Determine the [X, Y] coordinate at the center of the cell enclosing the given text.  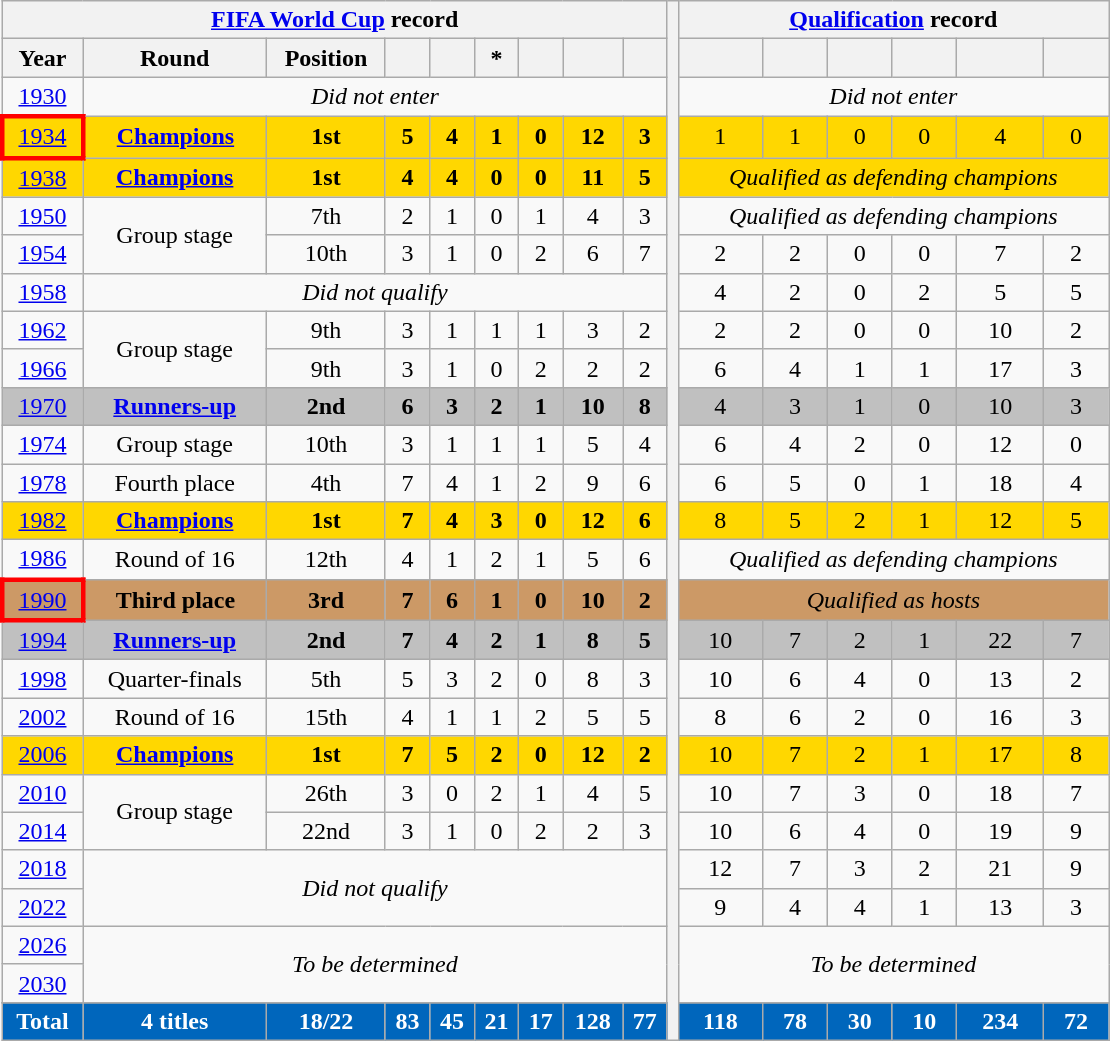
11 [593, 178]
234 [1000, 1021]
4 titles [175, 1021]
2010 [42, 793]
22nd [326, 831]
4th [326, 483]
2018 [42, 869]
Qualification record [893, 20]
22 [1000, 640]
1978 [42, 483]
Year [42, 58]
3rd [326, 600]
1982 [42, 521]
7th [326, 216]
128 [593, 1021]
1974 [42, 444]
2002 [42, 717]
1990 [42, 600]
Quarter-finals [175, 679]
1962 [42, 330]
16 [1000, 717]
Qualified as hosts [893, 600]
1986 [42, 560]
1966 [42, 368]
1954 [42, 254]
Fourth place [175, 483]
1970 [42, 406]
12th [326, 560]
2014 [42, 831]
2022 [42, 907]
1930 [42, 97]
26th [326, 793]
118 [720, 1021]
1938 [42, 178]
* [496, 58]
Third place [175, 600]
1934 [42, 136]
19 [1000, 831]
45 [452, 1021]
77 [645, 1021]
2026 [42, 945]
72 [1076, 1021]
1958 [42, 292]
2006 [42, 755]
5th [326, 679]
1998 [42, 679]
FIFA World Cup record [334, 20]
1950 [42, 216]
15th [326, 717]
83 [407, 1021]
Position [326, 58]
Round [175, 58]
18/22 [326, 1021]
30 [860, 1021]
Total [42, 1021]
78 [796, 1021]
1994 [42, 640]
2030 [42, 983]
